Capture the cell that displays the provided text and extract its (x, y) central coordinate. 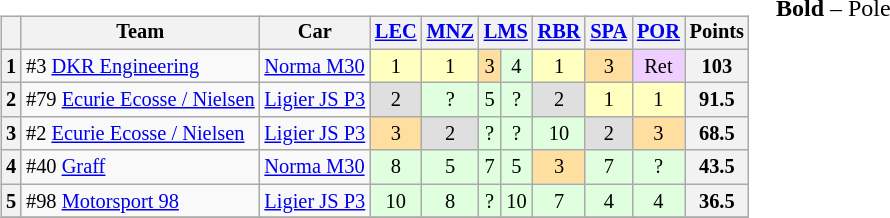
#40 Graff (140, 167)
Points (717, 33)
#98 Motorsport 98 (140, 201)
36.5 (717, 201)
SPA (608, 33)
43.5 (717, 167)
RBR (560, 33)
Car (315, 33)
103 (717, 66)
#3 DKR Engineering (140, 66)
Ret (658, 66)
POR (658, 33)
MNZ (450, 33)
Team (140, 33)
#2 Ecurie Ecosse / Nielsen (140, 134)
68.5 (717, 134)
LMS (506, 33)
#79 Ecurie Ecosse / Nielsen (140, 100)
LEC (396, 33)
91.5 (717, 100)
